Identify which cell holds the provided text, then report its [x, y] central coordinate. 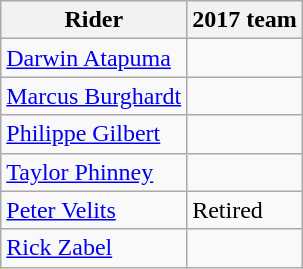
Peter Velits [94, 210]
Retired [245, 210]
Rider [94, 20]
2017 team [245, 20]
Taylor Phinney [94, 172]
Rick Zabel [94, 248]
Philippe Gilbert [94, 134]
Darwin Atapuma [94, 58]
Marcus Burghardt [94, 96]
